Scan for the cell matching the given text and deliver its [X, Y] coordinate at center. 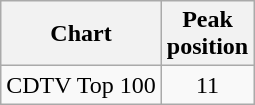
Chart [82, 34]
Peakposition [207, 34]
CDTV Top 100 [82, 85]
11 [207, 85]
